Scan for the cell matching the given text and deliver its [X, Y] coordinate at center. 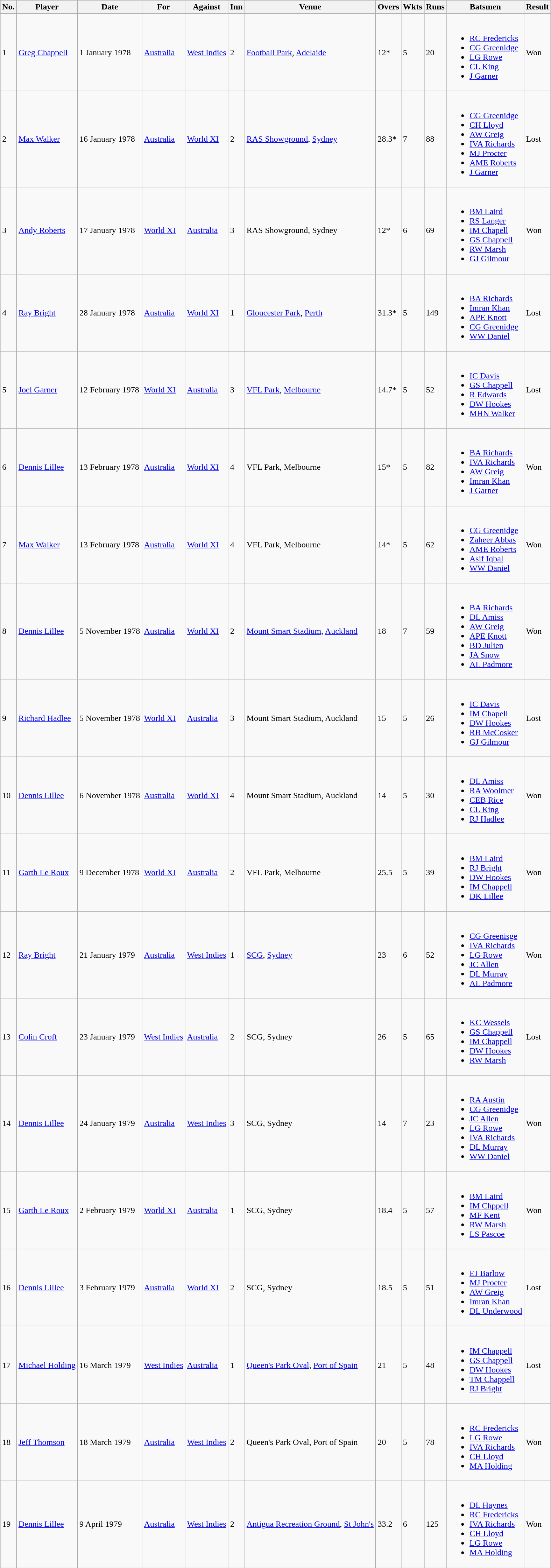
No. [8, 7]
Inn [236, 7]
Colin Croft [47, 1037]
Gloucester Park, Perth [310, 313]
21 [388, 1365]
DL AmissRA WoolmerCEB RiceCL KingRJ Hadlee [485, 795]
Wkts [412, 7]
Date [110, 7]
16 March 1979 [110, 1365]
Against [206, 7]
IC DavisGS ChappellR EdwardsDW HookesMHN Walker [485, 390]
9 December 1978 [110, 872]
8 [8, 631]
Runs [435, 7]
16 [8, 1288]
BM LairdRJ BrightDW HookesIM ChappellDK Lillee [485, 872]
CG GreenidgeZaheer AbbasAME RobertsAsif IqbalWW Daniel [485, 544]
RC FredericksCG GreenidgeLG RoweCL KingJ Garner [485, 52]
15* [388, 467]
48 [435, 1365]
Player [47, 7]
Antigua Recreation Ground, St John's [310, 1524]
BM LairdRS LangerIM ChapellGS ChappellRW MarshGJ Gilmour [485, 230]
39 [435, 872]
30 [435, 795]
69 [435, 230]
EJ BarlowMJ ProcterAW GreigImran KhanDL Underwood [485, 1288]
59 [435, 631]
78 [435, 1442]
CG GreenisgeIVA RichardsLG RoweJC AllenDL MurrayAL Padmore [485, 955]
IM ChappellGS ChappellDW HookesTM ChappellRJ Bright [485, 1365]
18.5 [388, 1288]
Michael Holding [47, 1365]
2 February 1979 [110, 1210]
65 [435, 1037]
Andy Roberts [47, 230]
23 January 1979 [110, 1037]
25.5 [388, 872]
82 [435, 467]
BM LairdIM ChppellMF KentRW MarshLS Pascoe [485, 1210]
18 March 1979 [110, 1442]
19 [8, 1524]
Overs [388, 7]
6 November 1978 [110, 795]
Football Park, Adelaide [310, 52]
13 [8, 1037]
Venue [310, 7]
11 [8, 872]
57 [435, 1210]
16 January 1978 [110, 139]
KC WesselsGS ChappellIM ChappellDW HookesRW Marsh [485, 1037]
31.3* [388, 313]
12 February 1978 [110, 390]
125 [435, 1524]
RC FredericksLG RoweIVA RichardsCH LloydMA Holding [485, 1442]
28 January 1978 [110, 313]
Result [537, 7]
9 [8, 718]
14.7* [388, 390]
Richard Hadlee [47, 718]
18.4 [388, 1210]
RA AustinCG GreenidgeJC AllenLG RoweIVA RichardsDL MurrayWW Daniel [485, 1123]
9 April 1979 [110, 1524]
12 [8, 955]
88 [435, 139]
DL HaynesRC FredericksIVA RichardsCH LloydLG RoweMA Holding [485, 1524]
1 January 1978 [110, 52]
BA RichardsDL AmissAW GreigAPE KnottBD JulienJA SnowAL Padmore [485, 631]
17 [8, 1365]
14* [388, 544]
Joel Garner [47, 390]
24 January 1979 [110, 1123]
3 February 1979 [110, 1288]
51 [435, 1288]
28.3* [388, 139]
IC DavisIM ChapellDW HookesRB McCoskerGJ Gilmour [485, 718]
CG GreenidgeCH LloydAW GreigIVA RichardsMJ ProcterAME RobertsJ Garner [485, 139]
Greg Chappell [47, 52]
Batsmen [485, 7]
Jeff Thomson [47, 1442]
33.2 [388, 1524]
62 [435, 544]
BA RichardsImran KhanAPE KnottCG GreenidgeWW Daniel [485, 313]
For [164, 7]
10 [8, 795]
17 January 1978 [110, 230]
BA RichardsIVA RichardsAW GreigImran KhanJ Garner [485, 467]
21 January 1979 [110, 955]
149 [435, 313]
